Capture the cell that displays the provided text and extract its [x, y] central coordinate. 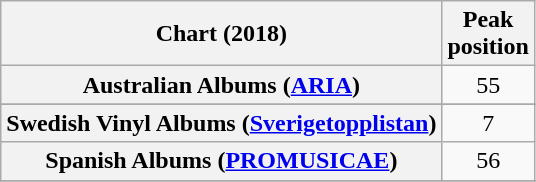
Peak position [488, 34]
55 [488, 85]
7 [488, 123]
Australian Albums (ARIA) [222, 85]
Chart (2018) [222, 34]
Spanish Albums (PROMUSICAE) [222, 161]
Swedish Vinyl Albums (Sverigetopplistan) [222, 123]
56 [488, 161]
